Capture the cell that displays the provided text and extract its [X, Y] central coordinate. 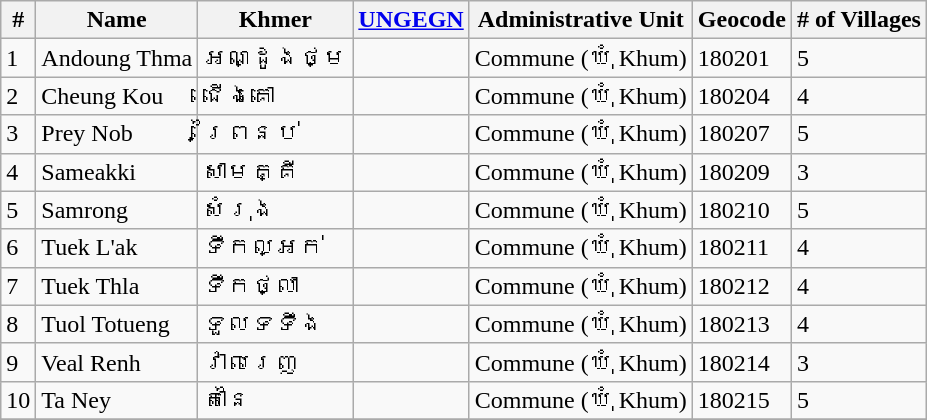
Sameakki [117, 172]
8 [18, 324]
180204 [742, 96]
180201 [742, 58]
UNGEGN [411, 20]
Veal Renh [117, 362]
# [18, 20]
10 [18, 400]
Geocode [742, 20]
180210 [742, 210]
180214 [742, 362]
Andoung Thma [117, 58]
Khmer [276, 20]
Samrong [117, 210]
180213 [742, 324]
# of Villages [858, 20]
សាមគ្គី [276, 172]
ព្រៃនប់ [276, 134]
អណ្ដូងថ្ម [276, 58]
180211 [742, 248]
9 [18, 362]
វាលរេញ [276, 362]
2 [18, 96]
Tuek L'ak [117, 248]
ទឹកល្អក់ [276, 248]
6 [18, 248]
សំរុង [276, 210]
ទួលទទឹង [276, 324]
180209 [742, 172]
Cheung Kou [117, 96]
Tuol Totueng [117, 324]
Tuek Thla [117, 286]
Administrative Unit [580, 20]
180215 [742, 400]
180207 [742, 134]
1 [18, 58]
ទឹកថ្លា [276, 286]
Ta Ney [117, 400]
180212 [742, 286]
តានៃ [276, 400]
Name [117, 20]
Prey Nob [117, 134]
ជើងគោ [276, 96]
7 [18, 286]
